Extract the [x, y] coordinate from the center of the cell holding the provided text.  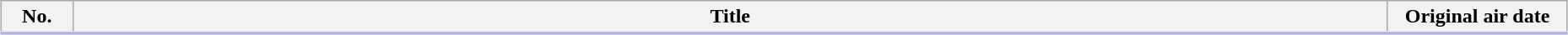
Title [731, 17]
No. [37, 17]
Original air date [1478, 17]
